From the cell containing the given text, extract its center point as (x, y) coordinate. 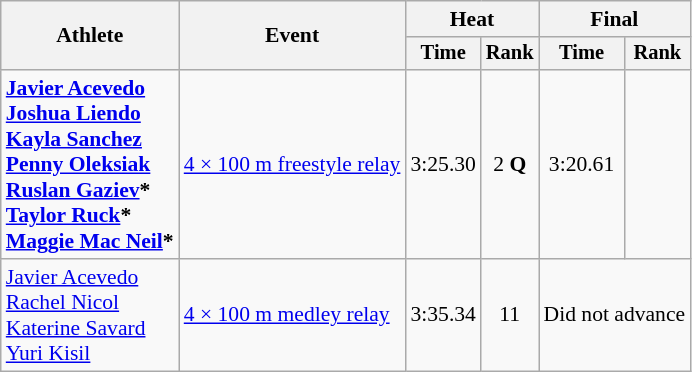
Heat (472, 19)
Did not advance (615, 315)
3:20.61 (582, 164)
3:25.30 (442, 164)
Javier AcevedoRachel NicolKaterine SavardYuri Kisil (90, 315)
Final (615, 19)
Athlete (90, 36)
Javier AcevedoJoshua LiendoKayla SanchezPenny OleksiakRuslan Gaziev*Taylor Ruck*Maggie Mac Neil* (90, 164)
2 Q (510, 164)
Event (292, 36)
4 × 100 m medley relay (292, 315)
11 (510, 315)
4 × 100 m freestyle relay (292, 164)
3:35.34 (442, 315)
